Provide the [X, Y] coordinate of the cell's center where the given text is located.  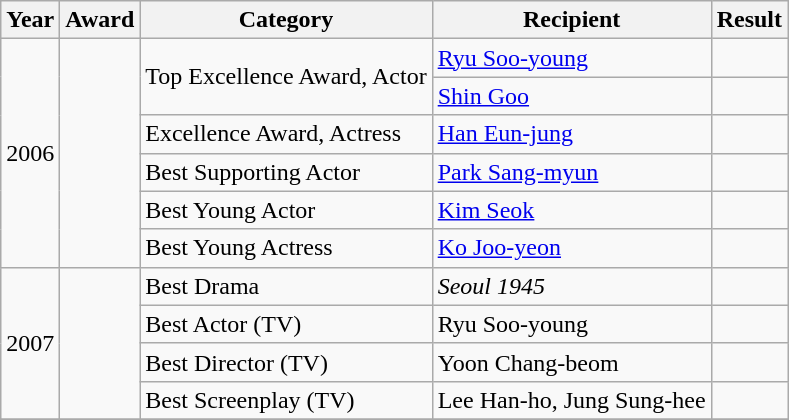
Best Supporting Actor [286, 172]
Category [286, 20]
Lee Han-ho, Jung Sung-hee [572, 400]
Kim Seok [572, 210]
Top Excellence Award, Actor [286, 77]
Best Drama [286, 286]
Best Actor (TV) [286, 324]
Award [100, 20]
Ko Joo-yeon [572, 248]
Best Screenplay (TV) [286, 400]
Best Director (TV) [286, 362]
Yoon Chang-beom [572, 362]
Year [30, 20]
Best Young Actress [286, 248]
2006 [30, 153]
Recipient [572, 20]
Best Young Actor [286, 210]
Park Sang-myun [572, 172]
Seoul 1945 [572, 286]
Shin Goo [572, 96]
2007 [30, 343]
Result [749, 20]
Han Eun-jung [572, 134]
Excellence Award, Actress [286, 134]
